Detect which cell encompasses the target text, then output its [X, Y] center coordinate. 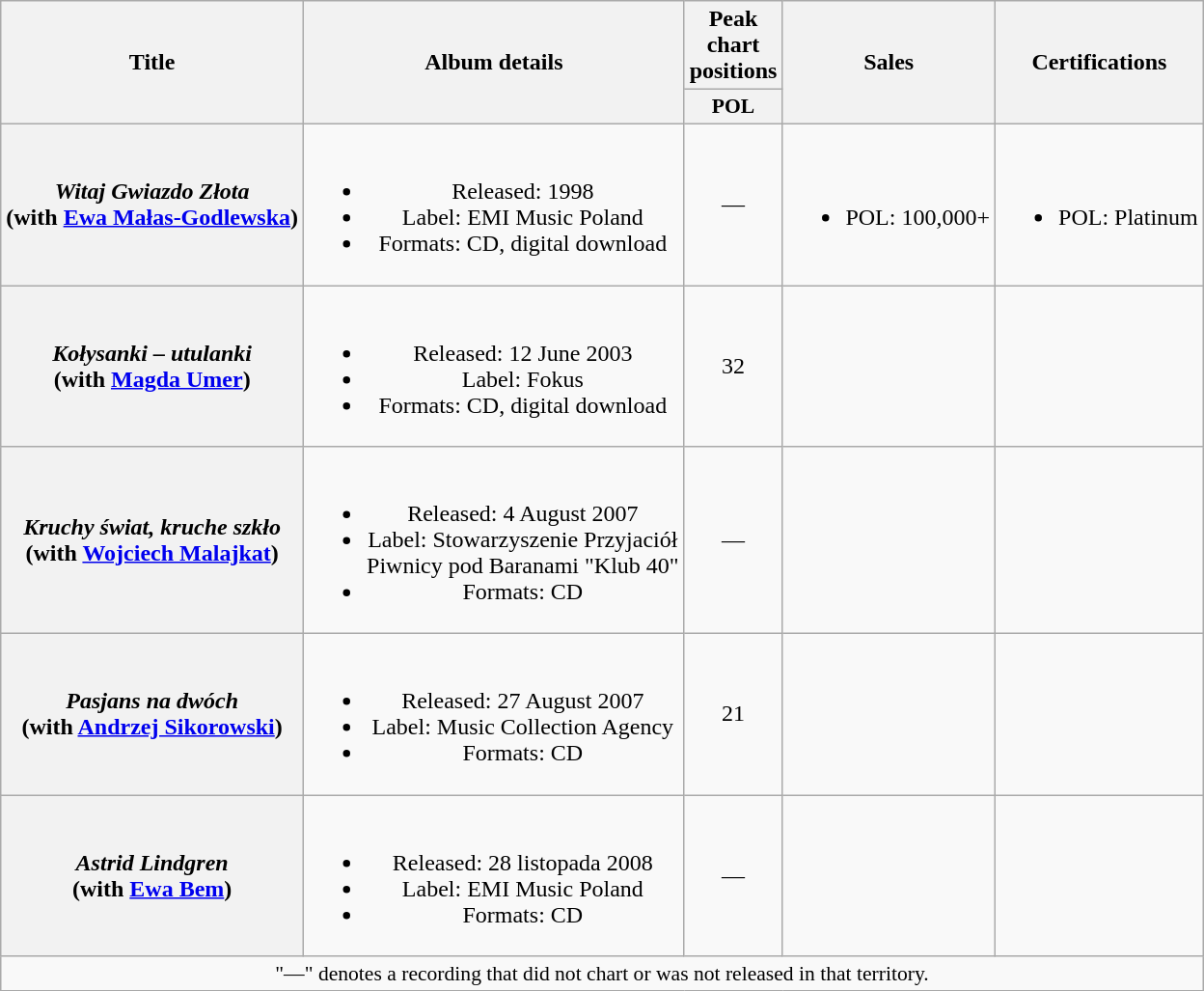
"—" denotes a recording that did not chart or was not released in that territory. [602, 974]
Released: 4 August 2007Label: Stowarzyszenie PrzyjaciółPiwnicy pod Baranami "Klub 40"Formats: CD [494, 540]
21 [733, 714]
Released: 12 June 2003Label: FokusFormats: CD, digital download [494, 367]
32 [733, 367]
Pasjans na dwóch(with Andrzej Sikorowski) [152, 714]
Title [152, 63]
Peak chart positions [733, 45]
Released: 1998Label: EMI Music PolandFormats: CD, digital download [494, 205]
POL: 100,000+ [889, 205]
Astrid Lindgren(with Ewa Bem) [152, 876]
POL [733, 107]
Released: 27 August 2007Label: Music Collection AgencyFormats: CD [494, 714]
POL: Platinum [1100, 205]
Kołysanki – utulanki(with Magda Umer) [152, 367]
Witaj Gwiazdo Złota(with Ewa Małas-Godlewska) [152, 205]
Certifications [1100, 63]
Album details [494, 63]
Kruchy świat, kruche szkło(with Wojciech Malajkat) [152, 540]
Released: 28 listopada 2008Label: EMI Music PolandFormats: CD [494, 876]
Sales [889, 63]
